Pinpoint the cell where the given text exists, returning its (x, y) midpoint coordinate. 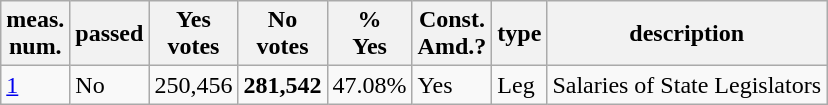
250,456 (194, 85)
Yes (452, 85)
47.08% (370, 85)
meas.num. (36, 34)
Salaries of State Legislators (687, 85)
1 (36, 85)
Const.Amd.? (452, 34)
type (520, 34)
passed (110, 34)
%Yes (370, 34)
Leg (520, 85)
Yesvotes (194, 34)
No (110, 85)
description (687, 34)
Novotes (282, 34)
281,542 (282, 85)
